Scan for the cell matching the given text and deliver its (x, y) coordinate at center. 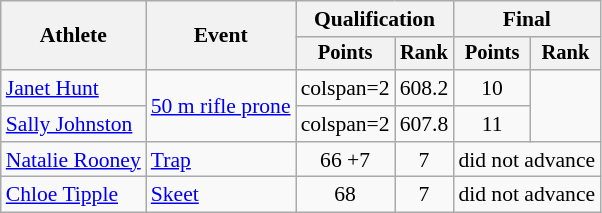
Athlete (74, 36)
Skeet (221, 195)
68 (346, 195)
608.2 (424, 88)
Qualification (375, 19)
Janet Hunt (74, 88)
Event (221, 36)
607.8 (424, 124)
Final (526, 19)
Natalie Rooney (74, 160)
66 +7 (346, 160)
Trap (221, 160)
Sally Johnston (74, 124)
10 (492, 88)
50 m rifle prone (221, 106)
11 (492, 124)
Chloe Tipple (74, 195)
